Scan for the cell matching the given text and deliver its [x, y] coordinate at center. 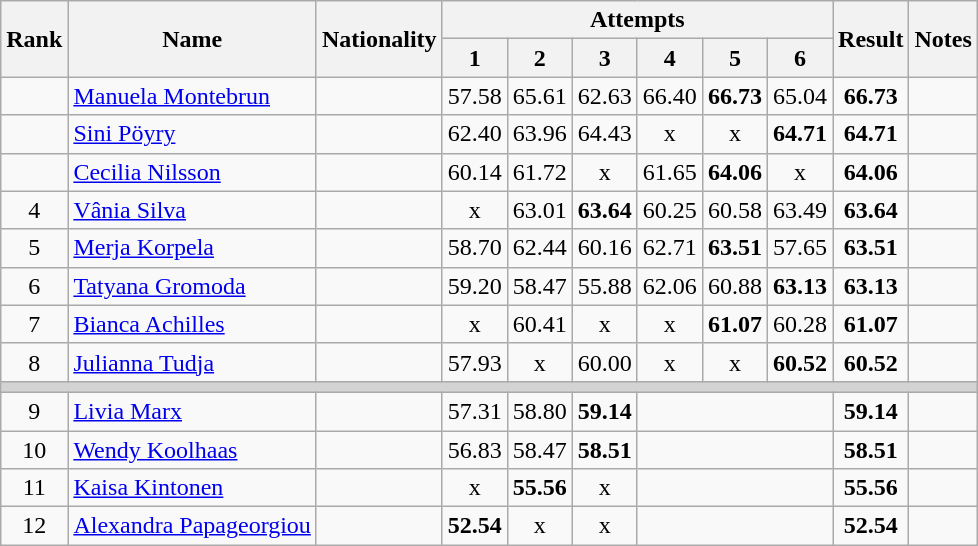
10 [34, 449]
12 [34, 526]
63.96 [540, 134]
57.58 [474, 96]
62.40 [474, 134]
57.31 [474, 411]
9 [34, 411]
64.43 [604, 134]
Cecilia Nilsson [192, 172]
66.40 [670, 96]
Wendy Koolhaas [192, 449]
60.88 [734, 286]
59.20 [474, 286]
62.63 [604, 96]
65.04 [800, 96]
60.25 [670, 210]
55.88 [604, 286]
58.70 [474, 248]
Sini Pöyry [192, 134]
58.80 [540, 411]
63.49 [800, 210]
60.58 [734, 210]
11 [34, 488]
60.28 [800, 324]
1 [474, 58]
Name [192, 39]
57.93 [474, 362]
Manuela Montebrun [192, 96]
60.00 [604, 362]
61.65 [670, 172]
Julianna Tudja [192, 362]
63.01 [540, 210]
Alexandra Papageorgiou [192, 526]
Notes [943, 39]
Attempts [637, 20]
Livia Marx [192, 411]
Nationality [379, 39]
7 [34, 324]
Bianca Achilles [192, 324]
60.16 [604, 248]
Vânia Silva [192, 210]
Kaisa Kintonen [192, 488]
62.06 [670, 286]
62.44 [540, 248]
3 [604, 58]
60.41 [540, 324]
Tatyana Gromoda [192, 286]
65.61 [540, 96]
8 [34, 362]
Merja Korpela [192, 248]
Result [871, 39]
57.65 [800, 248]
Rank [34, 39]
56.83 [474, 449]
61.72 [540, 172]
2 [540, 58]
60.14 [474, 172]
62.71 [670, 248]
